From the cell containing the given text, extract its center point as [x, y] coordinate. 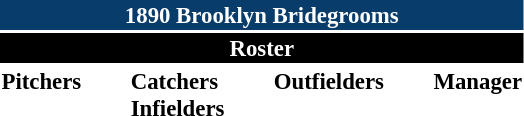
1890 Brooklyn Bridegrooms [262, 15]
Roster [262, 48]
